Search for the cell housing the specified text and yield its (X, Y) center coordinate. 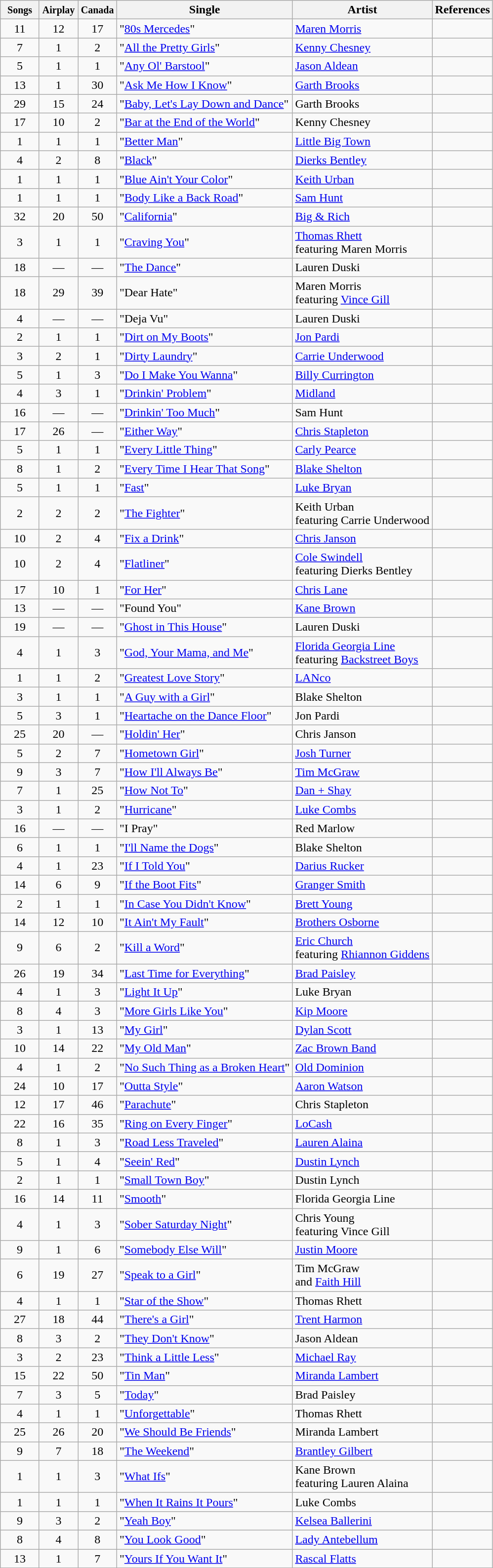
Keith Urban featuring Carrie Underwood (363, 513)
Josh Turner (363, 753)
39 (98, 293)
34 (98, 973)
"Outta Style" (205, 1086)
"Yeah Boy" (205, 1521)
Artist (363, 10)
"My Old Man" (205, 1048)
Single (205, 10)
"Small Town Boy" (205, 1180)
Justin Moore (363, 1250)
"We Should Be Friends" (205, 1432)
"My Girl" (205, 1030)
"In Case You Didn't Know" (205, 903)
"I'll Name the Dogs" (205, 847)
"Blue Ain't Your Color" (205, 179)
"Baby, Let's Lay Down and Dance" (205, 104)
"How Not To" (205, 791)
Little Big Town (363, 141)
Kip Moore (363, 1011)
"Ask Me How I Know" (205, 85)
"Star of the Show" (205, 1301)
"Think a Little Less" (205, 1357)
46 (98, 1105)
Trent Harmon (363, 1320)
"Body Like a Back Road" (205, 198)
LANco (363, 678)
LoCash (363, 1124)
Old Dominion (363, 1067)
Lauren Alaina (363, 1142)
"Sober Saturday Night" (205, 1224)
"Unforgettable" (205, 1413)
"The Weekend" (205, 1451)
"Kill a Word" (205, 948)
Lady Antebellum (363, 1539)
35 (98, 1124)
"Drinkin' Problem" (205, 394)
Maren Morris (363, 29)
"Fast" (205, 487)
"Bar at the End of the World" (205, 122)
"Found You" (205, 608)
"Dirty Laundry" (205, 356)
"Somebody Else Will" (205, 1250)
"Today" (205, 1395)
"Yours If You Want It" (205, 1558)
"The Fighter" (205, 513)
"Dirt on My Boots" (205, 337)
44 (98, 1320)
"Any Ol' Barstool" (205, 66)
"Greatest Love Story" (205, 678)
"What Ifs" (205, 1477)
"Every Little Thing" (205, 450)
Billy Currington (363, 375)
"Ghost in This House" (205, 627)
"Tin Man" (205, 1376)
"Hurricane" (205, 809)
Cole Swindell featuring Dierks Bentley (363, 564)
"A Guy with a Girl" (205, 697)
Kane Brown (363, 608)
Songs (20, 10)
Airplay (58, 10)
30 (98, 85)
"Last Time for Everything" (205, 973)
"Either Way" (205, 431)
"No Such Thing as a Broken Heart" (205, 1067)
Carrie Underwood (363, 356)
Carly Pearce (363, 450)
Zac Brown Band (363, 1048)
"Speak to a Girl" (205, 1275)
"For Her" (205, 589)
Florida Georgia Line featuring Backstreet Boys (363, 653)
Keith Urban (363, 179)
32 (20, 216)
"Hometown Girl" (205, 753)
"More Girls Like You" (205, 1011)
Tim McGraw and Faith Hill (363, 1275)
"Seein' Red" (205, 1161)
Big & Rich (363, 216)
Eric Churchfeaturing Rhiannon Giddens (363, 948)
Granger Smith (363, 885)
"Craving You" (205, 242)
Florida Georgia Line (363, 1199)
Maren Morris featuring Vince Gill (363, 293)
Dylan Scott (363, 1030)
Aaron Watson (363, 1086)
"I Pray" (205, 828)
"Better Man" (205, 141)
"It Ain't My Fault" (205, 923)
"All the Pretty Girls" (205, 47)
"Smooth" (205, 1199)
"When It Rains It Pours" (205, 1502)
"Do I Make You Wanna" (205, 375)
"Road Less Traveled" (205, 1142)
Chris Young featuring Vince Gill (363, 1224)
"Light It Up" (205, 992)
Chris Lane (363, 589)
"They Don't Know" (205, 1338)
"Flatliner" (205, 564)
Thomas Rhett featuring Maren Morris (363, 242)
"You Look Good" (205, 1539)
"Deja Vu" (205, 319)
"God, Your Mama, and Me" (205, 653)
"Fix a Drink" (205, 538)
Brothers Osborne (363, 923)
Michael Ray (363, 1357)
"California" (205, 216)
"Heartache on the Dance Floor" (205, 716)
"Parachute" (205, 1105)
Kane Brown featuring Lauren Alaina (363, 1477)
"Dear Hate" (205, 293)
Red Marlow (363, 828)
Brantley Gilbert (363, 1451)
"If the Boot Fits" (205, 885)
"There's a Girl" (205, 1320)
"Black" (205, 160)
Dierks Bentley (363, 160)
"Drinkin' Too Much" (205, 412)
"Holdin' Her" (205, 734)
Dan + Shay (363, 791)
Rascal Flatts (363, 1558)
"80s Mercedes" (205, 29)
"Ring on Every Finger" (205, 1124)
"If I Told You" (205, 866)
Brett Young (363, 903)
Darius Rucker (363, 866)
"The Dance" (205, 268)
Kelsea Ballerini (363, 1521)
Canada (98, 10)
"How I'll Always Be" (205, 772)
Midland (363, 394)
"Every Time I Hear That Song" (205, 469)
References (462, 10)
Tim McGraw (363, 772)
